For the text-containing cell, return its midpoint in [x, y] coordinate format. 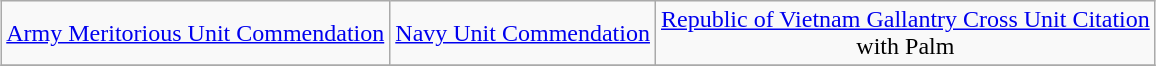
Republic of Vietnam Gallantry Cross Unit Citation with Palm [905, 34]
Navy Unit Commendation [523, 34]
Army Meritorious Unit Commendation [196, 34]
